Search for the cell housing the specified text and yield its (X, Y) center coordinate. 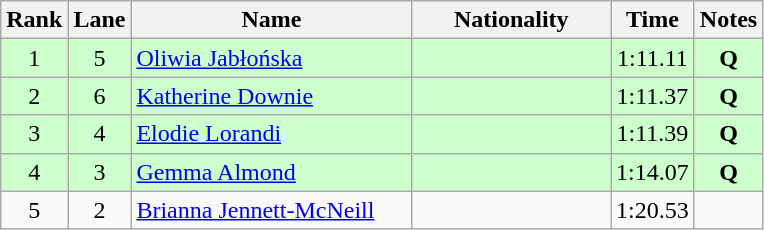
6 (100, 96)
Nationality (512, 20)
Brianna Jennett-McNeill (272, 210)
1:14.07 (653, 172)
Elodie Lorandi (272, 134)
1:11.11 (653, 58)
Oliwia Jabłońska (272, 58)
1:11.39 (653, 134)
Notes (728, 20)
Rank (34, 20)
Gemma Almond (272, 172)
1:20.53 (653, 210)
Time (653, 20)
Katherine Downie (272, 96)
1 (34, 58)
Name (272, 20)
1:11.37 (653, 96)
Lane (100, 20)
